Identify which cell holds the provided text, then report its [X, Y] central coordinate. 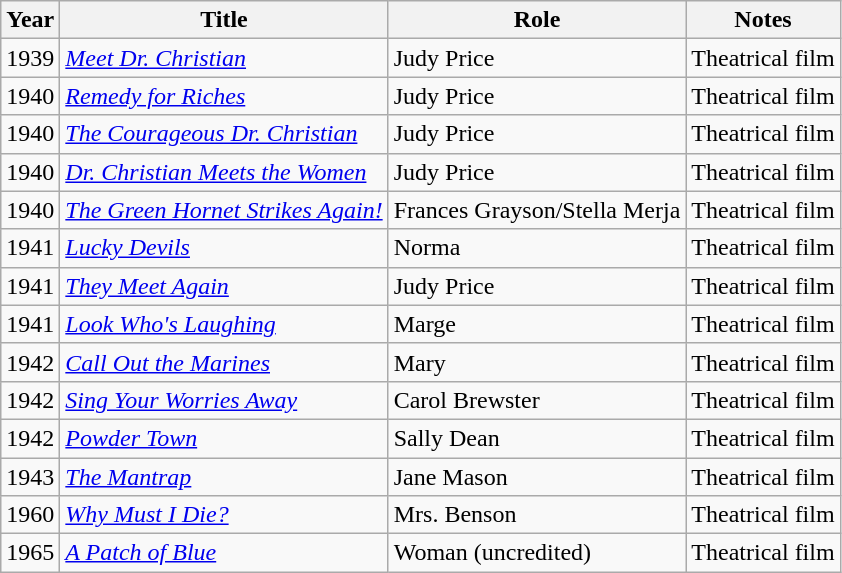
Carol Brewster [537, 400]
Year [30, 20]
Why Must I Die? [224, 515]
Role [537, 20]
Woman (uncredited) [537, 553]
Powder Town [224, 438]
Notes [763, 20]
Jane Mason [537, 477]
A Patch of Blue [224, 553]
Sally Dean [537, 438]
1939 [30, 58]
Frances Grayson/Stella Merja [537, 210]
Dr. Christian Meets the Women [224, 172]
The Courageous Dr. Christian [224, 134]
1965 [30, 553]
Marge [537, 324]
1960 [30, 515]
Remedy for Riches [224, 96]
Title [224, 20]
Mary [537, 362]
Look Who's Laughing [224, 324]
Mrs. Benson [537, 515]
The Green Hornet Strikes Again! [224, 210]
Sing Your Worries Away [224, 400]
Meet Dr. Christian [224, 58]
They Meet Again [224, 286]
The Mantrap [224, 477]
Call Out the Marines [224, 362]
1943 [30, 477]
Lucky Devils [224, 248]
Norma [537, 248]
